For the text-containing cell, return its midpoint in [X, Y] coordinate format. 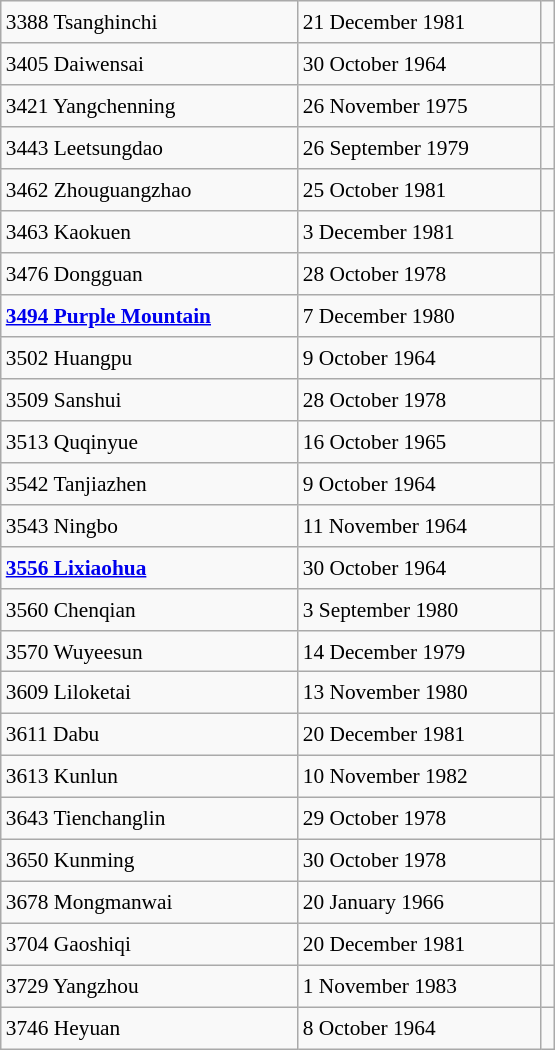
25 October 1981 [420, 190]
20 January 1966 [420, 903]
26 September 1979 [420, 148]
3502 Huangpu [150, 358]
3613 Kunlun [150, 777]
3542 Tanjiazhen [150, 483]
10 November 1982 [420, 777]
16 October 1965 [420, 441]
3462 Zhouguangzhao [150, 190]
3704 Gaoshiqi [150, 945]
7 December 1980 [420, 316]
3388 Tsanghinchi [150, 22]
3609 Liloketai [150, 693]
3494 Purple Mountain [150, 316]
26 November 1975 [420, 106]
1 November 1983 [420, 986]
3 September 1980 [420, 609]
3443 Leetsungdao [150, 148]
3643 Tienchanglin [150, 819]
8 October 1964 [420, 1028]
3421 Yangchenning [150, 106]
3476 Dongguan [150, 274]
3 December 1981 [420, 232]
3509 Sanshui [150, 399]
3463 Kaokuen [150, 232]
3513 Quqinyue [150, 441]
30 October 1978 [420, 861]
3560 Chenqian [150, 609]
13 November 1980 [420, 693]
14 December 1979 [420, 651]
3405 Daiwensai [150, 64]
3650 Kunming [150, 861]
3729 Yangzhou [150, 986]
3678 Mongmanwai [150, 903]
29 October 1978 [420, 819]
3611 Dabu [150, 735]
21 December 1981 [420, 22]
11 November 1964 [420, 525]
3556 Lixiaohua [150, 567]
3570 Wuyeesun [150, 651]
3746 Heyuan [150, 1028]
3543 Ningbo [150, 525]
